Return (X, Y) of the center of cell containing provided text 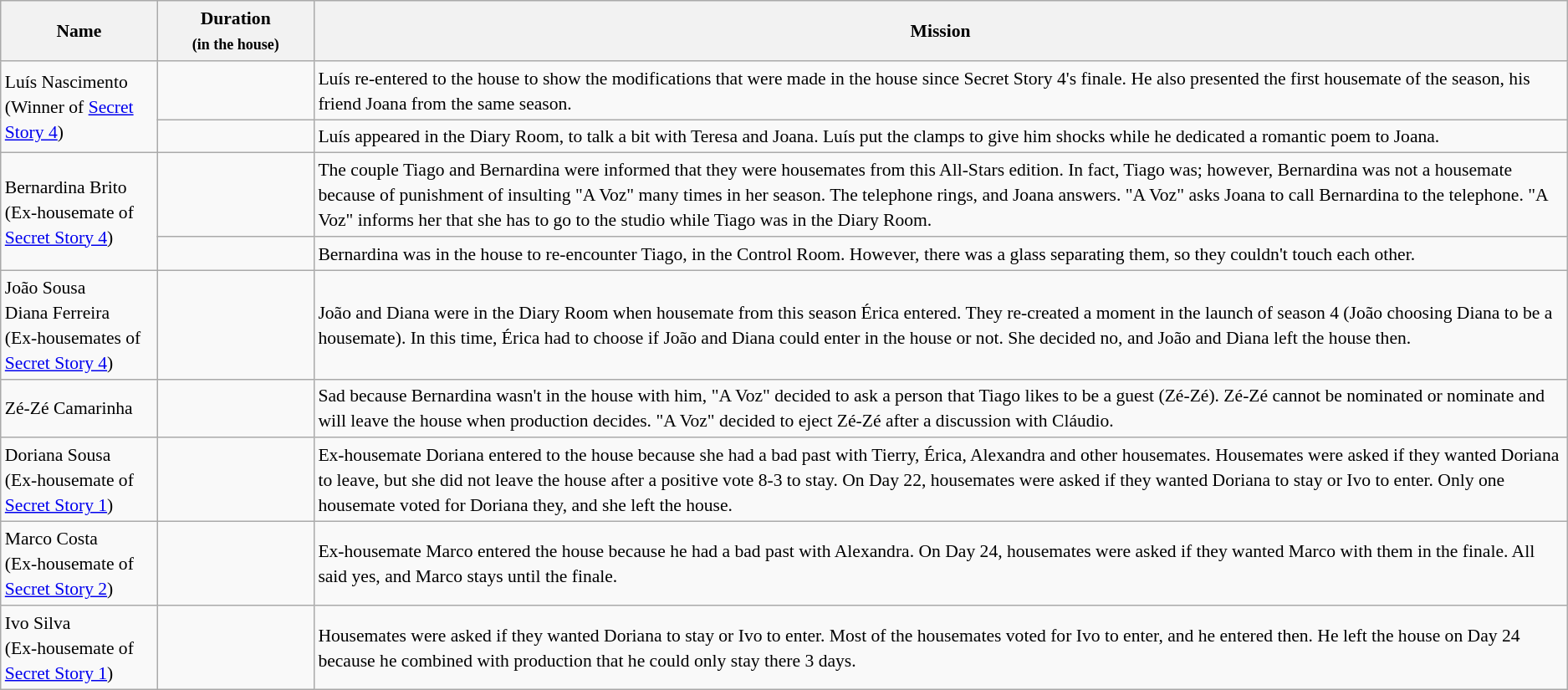
Zé-Zé Camarinha (79, 408)
Luís Nascimento(Winner of Secret Story 4) (79, 107)
Marco Costa(Ex-housemate of Secret Story 2) (79, 564)
Duration(in the house) (236, 31)
Name (79, 31)
Bernardina Brito(Ex-housemate of Secret Story 4) (79, 212)
Mission (940, 31)
Doriana Sousa(Ex-housemate of Secret Story 1) (79, 480)
Ivo Silva(Ex-housemate of Secret Story 1) (79, 647)
João SousaDiana Ferreira(Ex-housemates of Secret Story 4) (79, 325)
